Pinpoint the cell where the given text exists, returning its (X, Y) midpoint coordinate. 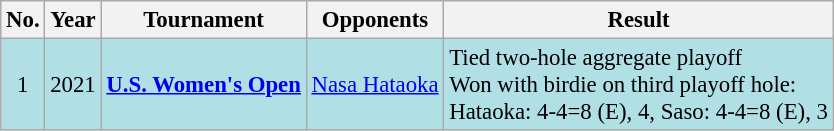
Nasa Hataoka (375, 85)
1 (23, 85)
Opponents (375, 20)
U.S. Women's Open (204, 85)
2021 (73, 85)
Tournament (204, 20)
Year (73, 20)
No. (23, 20)
Result (638, 20)
Tied two-hole aggregate playoffWon with birdie on third playoff hole: Hataoka: 4-4=8 (E), 4, Saso: 4-4=8 (E), 3 (638, 85)
